Search for the cell housing the specified text and yield its (x, y) center coordinate. 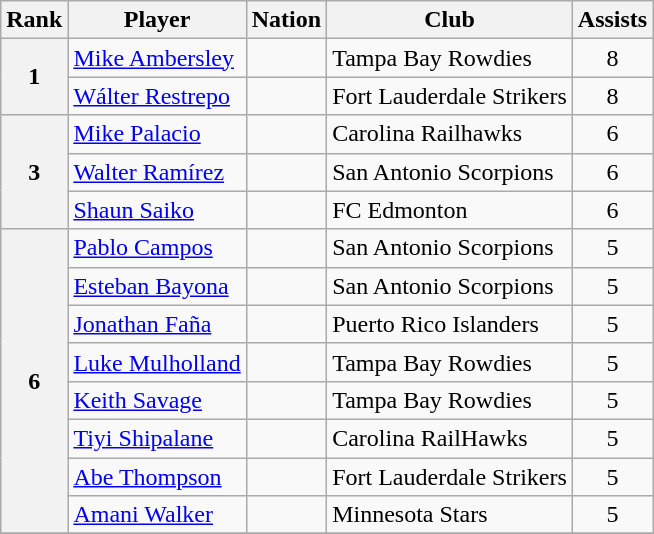
Assists (612, 20)
Mike Palacio (157, 134)
Pablo Campos (157, 248)
Abe Thompson (157, 477)
Esteban Bayona (157, 286)
Shaun Saiko (157, 210)
Mike Ambersley (157, 58)
1 (34, 77)
Amani Walker (157, 515)
FC Edmonton (450, 210)
Puerto Rico Islanders (450, 324)
Minnesota Stars (450, 515)
3 (34, 172)
Nation (286, 20)
Carolina RailHawks (450, 438)
Carolina Railhawks (450, 134)
Club (450, 20)
Walter Ramírez (157, 172)
Rank (34, 20)
Tiyi Shipalane (157, 438)
Keith Savage (157, 400)
Jonathan Faña (157, 324)
Wálter Restrepo (157, 96)
Player (157, 20)
Luke Mulholland (157, 362)
